From the cell containing the given text, extract its center point as (x, y) coordinate. 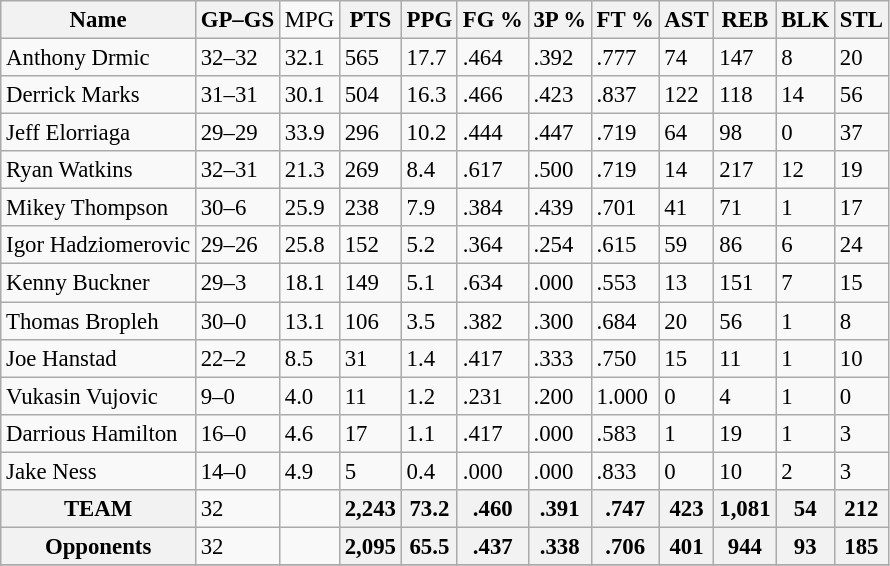
1.4 (429, 358)
Mikey Thompson (98, 208)
71 (745, 208)
73.2 (429, 509)
8.5 (309, 358)
152 (370, 245)
504 (370, 95)
PPG (429, 20)
16–0 (237, 433)
565 (370, 58)
.466 (492, 95)
7.9 (429, 208)
.634 (492, 283)
18.1 (309, 283)
.391 (560, 509)
98 (745, 133)
.701 (625, 208)
4.9 (309, 471)
64 (686, 133)
STL (862, 20)
17.7 (429, 58)
423 (686, 509)
5 (370, 471)
Ryan Watkins (98, 170)
5.1 (429, 283)
Darrious Hamilton (98, 433)
.364 (492, 245)
.382 (492, 321)
FT % (625, 20)
Derrick Marks (98, 95)
.333 (560, 358)
31 (370, 358)
Igor Hadziomerovic (98, 245)
32.1 (309, 58)
93 (806, 546)
MPG (309, 20)
8.4 (429, 170)
Opponents (98, 546)
33.9 (309, 133)
10.2 (429, 133)
22–2 (237, 358)
118 (745, 95)
3.5 (429, 321)
944 (745, 546)
.553 (625, 283)
296 (370, 133)
.837 (625, 95)
.384 (492, 208)
151 (745, 283)
.231 (492, 396)
9–0 (237, 396)
32–31 (237, 170)
25.8 (309, 245)
.500 (560, 170)
.615 (625, 245)
Jake Ness (98, 471)
41 (686, 208)
TEAM (98, 509)
401 (686, 546)
6 (806, 245)
Thomas Bropleh (98, 321)
217 (745, 170)
5.2 (429, 245)
Jeff Elorriaga (98, 133)
2,243 (370, 509)
Anthony Drmic (98, 58)
14–0 (237, 471)
74 (686, 58)
Name (98, 20)
Kenny Buckner (98, 283)
.464 (492, 58)
.750 (625, 358)
122 (686, 95)
.447 (560, 133)
1.2 (429, 396)
FG % (492, 20)
.747 (625, 509)
30–6 (237, 208)
238 (370, 208)
.392 (560, 58)
.423 (560, 95)
59 (686, 245)
212 (862, 509)
GP–GS (237, 20)
29–29 (237, 133)
PTS (370, 20)
31–31 (237, 95)
21.3 (309, 170)
.437 (492, 546)
.300 (560, 321)
16.3 (429, 95)
106 (370, 321)
2 (806, 471)
4.6 (309, 433)
29–26 (237, 245)
.254 (560, 245)
86 (745, 245)
.444 (492, 133)
147 (745, 58)
.833 (625, 471)
.338 (560, 546)
.583 (625, 433)
AST (686, 20)
.200 (560, 396)
.706 (625, 546)
185 (862, 546)
29–3 (237, 283)
1.000 (625, 396)
13 (686, 283)
30–0 (237, 321)
4 (745, 396)
12 (806, 170)
Vukasin Vujovic (98, 396)
4.0 (309, 396)
269 (370, 170)
.777 (625, 58)
149 (370, 283)
1,081 (745, 509)
30.1 (309, 95)
32–32 (237, 58)
25.9 (309, 208)
54 (806, 509)
1.1 (429, 433)
37 (862, 133)
.439 (560, 208)
3P % (560, 20)
24 (862, 245)
2,095 (370, 546)
.460 (492, 509)
7 (806, 283)
13.1 (309, 321)
65.5 (429, 546)
REB (745, 20)
0.4 (429, 471)
.684 (625, 321)
BLK (806, 20)
.617 (492, 170)
Joe Hanstad (98, 358)
